Find where the given text appears and provide that cell's center as (x, y) coordinate. 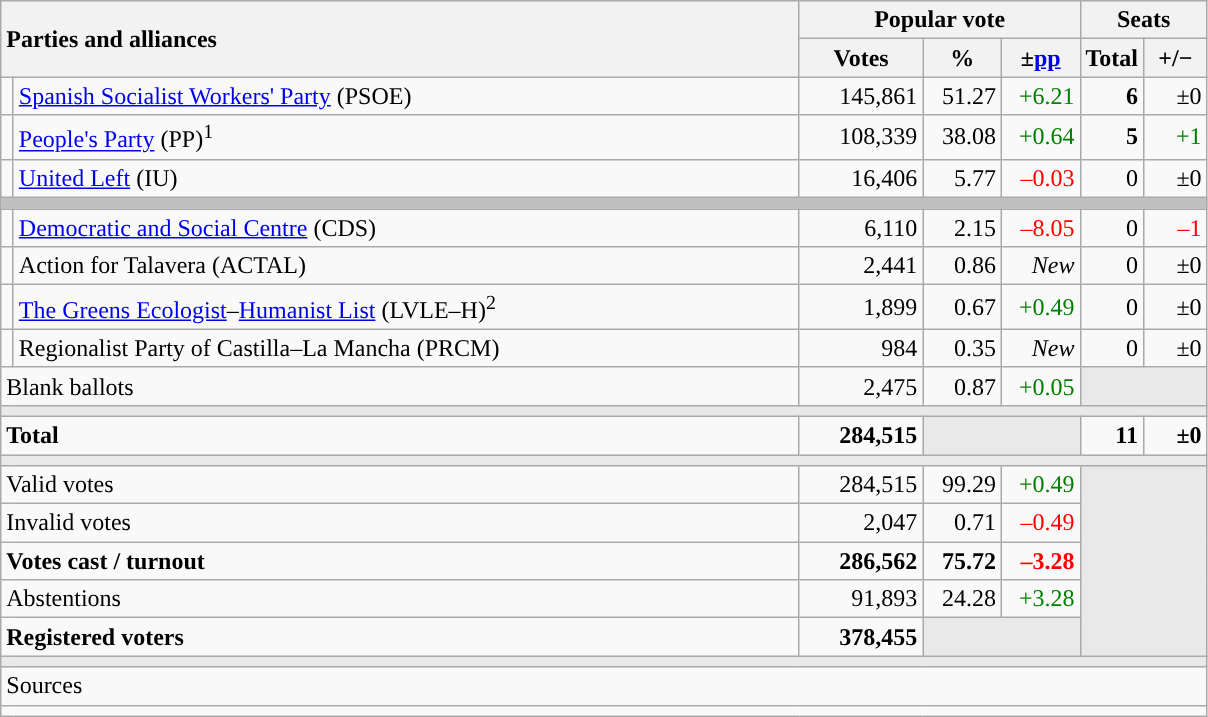
+/− (1176, 58)
0.87 (962, 386)
286,562 (861, 561)
% (962, 58)
145,861 (861, 96)
75.72 (962, 561)
2,475 (861, 386)
Democratic and Social Centre (CDS) (406, 228)
+3.28 (1040, 599)
United Left (IU) (406, 178)
1,899 (861, 308)
11 (1112, 435)
0.71 (962, 523)
2.15 (962, 228)
Sources (604, 686)
The Greens Ecologist–Humanist List (LVLE–H)2 (406, 308)
Action for Talavera (ACTAL) (406, 266)
91,893 (861, 599)
Abstentions (400, 599)
–8.05 (1040, 228)
Parties and alliances (400, 39)
38.08 (962, 138)
People's Party (PP)1 (406, 138)
5 (1112, 138)
+0.05 (1040, 386)
–0.03 (1040, 178)
Seats (1144, 20)
+1 (1176, 138)
Regionalist Party of Castilla–La Mancha (PRCM) (406, 348)
984 (861, 348)
108,339 (861, 138)
0.67 (962, 308)
0.86 (962, 266)
378,455 (861, 637)
Popular vote (940, 20)
Registered voters (400, 637)
2,441 (861, 266)
–3.28 (1040, 561)
99.29 (962, 485)
0.35 (962, 348)
51.27 (962, 96)
±pp (1040, 58)
+0.64 (1040, 138)
Spanish Socialist Workers' Party (PSOE) (406, 96)
6 (1112, 96)
Invalid votes (400, 523)
24.28 (962, 599)
Blank ballots (400, 386)
5.77 (962, 178)
+6.21 (1040, 96)
Valid votes (400, 485)
2,047 (861, 523)
6,110 (861, 228)
16,406 (861, 178)
–0.49 (1040, 523)
Votes cast / turnout (400, 561)
–1 (1176, 228)
Votes (861, 58)
